Capture the cell that displays the provided text and extract its (x, y) central coordinate. 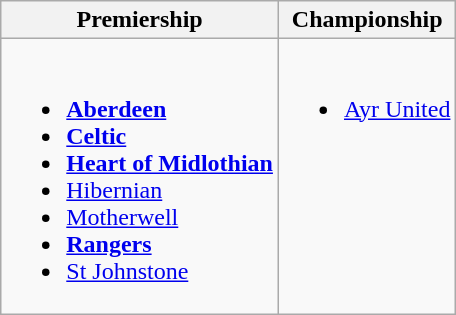
AberdeenCelticHeart of MidlothianHibernianMotherwellRangersSt Johnstone (140, 176)
Premiership (140, 20)
Ayr United (367, 176)
Championship (367, 20)
